Provide the (x, y) coordinate of the cell's center where the given text is located.  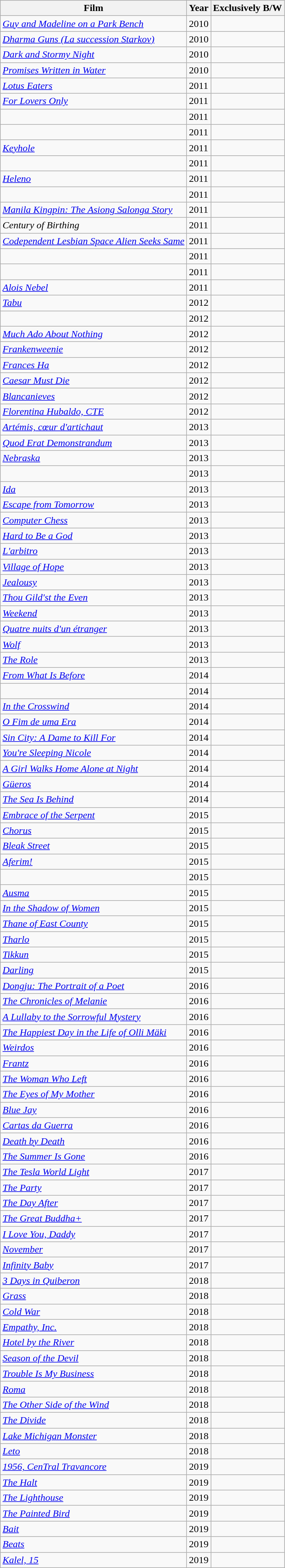
Quatre nuits d'un étranger (94, 629)
November (94, 1250)
Tharlo (94, 939)
Alois Nebel (94, 287)
Quod Erat Demonstrandum (94, 442)
Exclusively B/W (247, 8)
Hotel by the River (94, 1343)
Caesar Must Die (94, 380)
Frankenweenie (94, 349)
Blue Jay (94, 1110)
Manila Kingpin: The Asiong Salonga Story (94, 210)
Year (198, 8)
The Happiest Day in the Life of Olli Mäki (94, 1032)
The Painted Bird (94, 1513)
Weirdos (94, 1048)
The Other Side of the Wind (94, 1405)
L'arbitro (94, 551)
The Chronicles of Melanie (94, 1001)
O Fim de uma Era (94, 722)
Dongju: The Portrait of a Poet (94, 986)
Much Ado About Nothing (94, 334)
Tabu (94, 303)
Leto (94, 1451)
Frances Ha (94, 365)
The Woman Who Left (94, 1079)
Nebraska (94, 458)
1956, CenTral Travancore (94, 1467)
Lake Michigan Monster (94, 1435)
Frantz (94, 1063)
Bleak Street (94, 846)
Kalel, 15 (94, 1560)
Ausma (94, 892)
Computer Chess (94, 520)
From What Is Before (94, 675)
The Eyes of My Mother (94, 1094)
Grass (94, 1296)
The Summer Is Gone (94, 1156)
Century of Birthing (94, 225)
The Halt (94, 1482)
Film (94, 8)
I Love You, Daddy (94, 1234)
Hard to Be a God (94, 536)
Cold War (94, 1312)
Aferim! (94, 861)
The Divide (94, 1420)
Blancanieves (94, 396)
Empathy, Inc. (94, 1327)
Guy and Madeline on a Park Bench (94, 24)
Tikkun (94, 955)
The Party (94, 1188)
Promises Written in Water (94, 70)
3 Days in Quiberon (94, 1281)
Lotus Eaters (94, 86)
Dharma Guns (La succession Starkov) (94, 39)
The Role (94, 660)
Artémis, cœur d'artichaut (94, 427)
In the Crosswind (94, 707)
For Lovers Only (94, 101)
Güeros (94, 784)
Ida (94, 489)
The Sea Is Behind (94, 799)
Trouble Is My Business (94, 1374)
You're Sleeping Nicole (94, 753)
Thou Gild'st the Even (94, 598)
Cartas da Guerra (94, 1125)
A Girl Walks Home Alone at Night (94, 769)
Village of Hope (94, 567)
Wolf (94, 644)
The Great Buddha+ (94, 1219)
The Tesla World Light (94, 1172)
Keyhole (94, 148)
Chorus (94, 830)
Heleno (94, 179)
Thane of East County (94, 923)
In the Shadow of Women (94, 908)
Embrace of the Serpent (94, 815)
Death by Death (94, 1141)
Florentina Hubaldo, CTE (94, 411)
Beats (94, 1544)
Dark and Stormy Night (94, 55)
Darling (94, 970)
Codependent Lesbian Space Alien Seeks Same (94, 241)
Weekend (94, 613)
A Lullaby to the Sorrowful Mystery (94, 1017)
Bait (94, 1529)
Roma (94, 1389)
Jealousy (94, 582)
Infinity Baby (94, 1265)
Escape from Tomorrow (94, 505)
The Day After (94, 1203)
Sin City: A Dame to Kill For (94, 738)
Season of the Devil (94, 1358)
The Lighthouse (94, 1498)
